Return the (x, y) coordinate for the center point of the cell that contains the specified text.  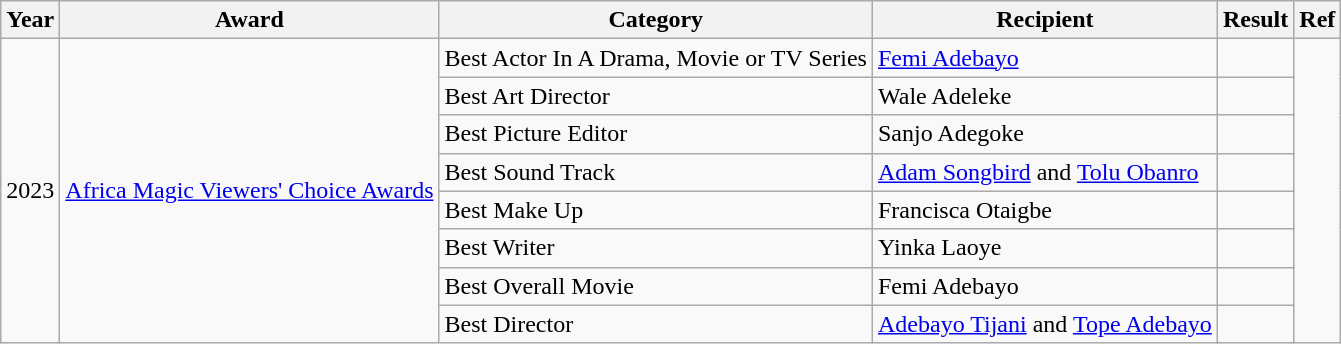
Best Make Up (656, 210)
Adebayo Tijani and Tope Adebayo (1044, 324)
Year (30, 20)
Result (1255, 20)
Best Picture Editor (656, 134)
Adam Songbird and Tolu Obanro (1044, 172)
Yinka Laoye (1044, 248)
Best Director (656, 324)
Francisca Otaigbe (1044, 210)
Best Sound Track (656, 172)
Best Actor In A Drama, Movie or TV Series (656, 58)
2023 (30, 191)
Sanjo Adegoke (1044, 134)
Category (656, 20)
Ref (1318, 20)
Award (250, 20)
Best Writer (656, 248)
Wale Adeleke (1044, 96)
Recipient (1044, 20)
Best Art Director (656, 96)
Best Overall Movie (656, 286)
Africa Magic Viewers' Choice Awards (250, 191)
